Find where the given text appears and provide that cell's center as (X, Y) coordinate. 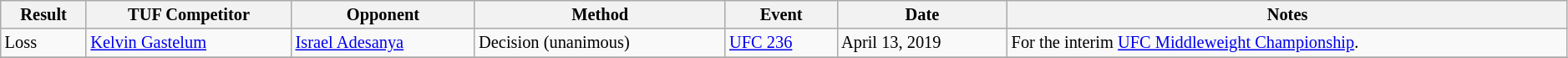
Loss (43, 43)
UFC 236 (781, 43)
Date (922, 14)
Notes (1288, 14)
Kelvin Gastelum (189, 43)
Event (781, 14)
Decision (unanimous) (600, 43)
Result (43, 14)
Opponent (383, 14)
For the interim UFC Middleweight Championship. (1288, 43)
Method (600, 14)
TUF Competitor (189, 14)
April 13, 2019 (922, 43)
Israel Adesanya (383, 43)
